Detect which cell encompasses the target text, then output its [X, Y] center coordinate. 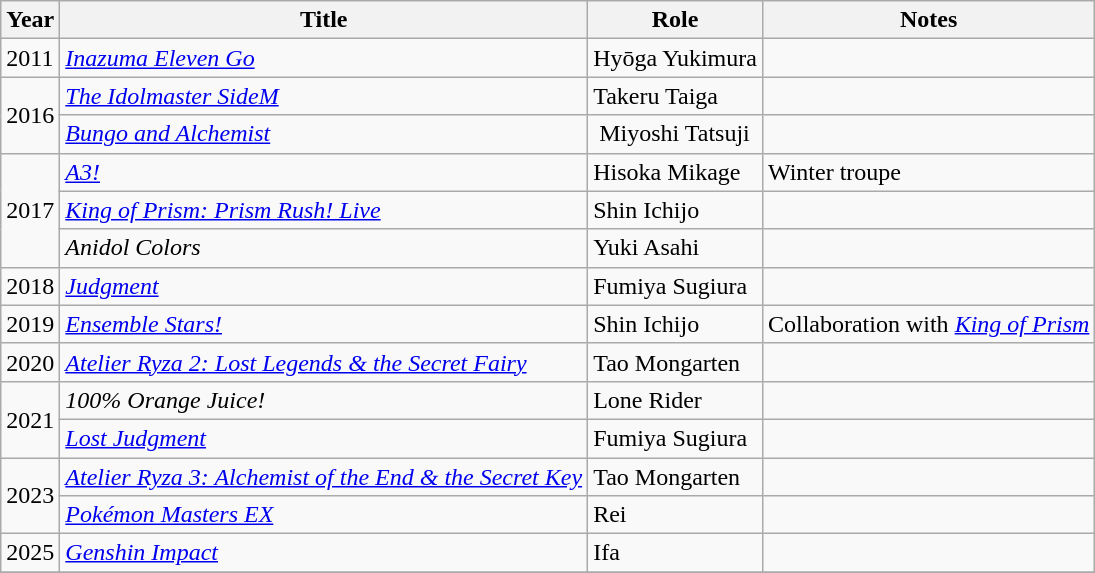
Anidol Colors [324, 248]
Year [30, 20]
Pokémon Masters EX [324, 515]
2019 [30, 324]
Collaboration with King of Prism [928, 324]
Role [676, 20]
2020 [30, 362]
Hisoka Mikage [676, 172]
2016 [30, 115]
Takeru Taiga [676, 96]
Judgment [324, 286]
Atelier Ryza 2: Lost Legends & the Secret Fairy [324, 362]
The Idolmaster SideM [324, 96]
A3! [324, 172]
2018 [30, 286]
Bungo and Alchemist [324, 134]
Yuki Asahi [676, 248]
Notes [928, 20]
2025 [30, 553]
King of Prism: Prism Rush! Live [324, 210]
100% Orange Juice! [324, 400]
Lost Judgment [324, 438]
2011 [30, 58]
Miyoshi Tatsuji [676, 134]
Lone Rider [676, 400]
Inazuma Eleven Go [324, 58]
2023 [30, 496]
Title [324, 20]
2017 [30, 210]
2021 [30, 419]
Genshin Impact [324, 553]
Ensemble Stars! [324, 324]
Atelier Ryza 3: Alchemist of the End & the Secret Key [324, 477]
Ifa [676, 553]
Winter troupe [928, 172]
Hyōga Yukimura [676, 58]
Rei [676, 515]
